Search for the cell housing the specified text and yield its [x, y] center coordinate. 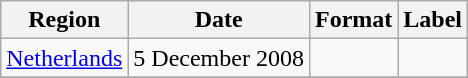
Date [219, 20]
Netherlands [64, 58]
Format [353, 20]
Label [433, 20]
Region [64, 20]
5 December 2008 [219, 58]
